Pinpoint the cell where the given text exists, returning its (X, Y) midpoint coordinate. 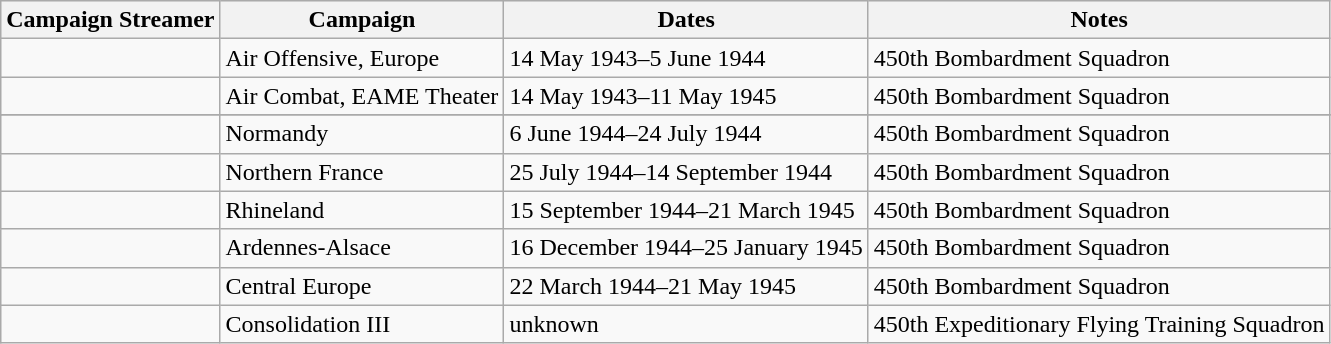
Ardennes-Alsace (362, 248)
Air Combat, EAME Theater (362, 96)
Notes (1099, 20)
22 March 1944–21 May 1945 (686, 286)
14 May 1943–11 May 1945 (686, 96)
Air Offensive, Europe (362, 58)
Campaign (362, 20)
Campaign Streamer (110, 20)
450th Expeditionary Flying Training Squadron (1099, 324)
Northern France (362, 172)
6 June 1944–24 July 1944 (686, 134)
Normandy (362, 134)
Central Europe (362, 286)
Rhineland (362, 210)
unknown (686, 324)
Consolidation III (362, 324)
16 December 1944–25 January 1945 (686, 248)
15 September 1944–21 March 1945 (686, 210)
25 July 1944–14 September 1944 (686, 172)
Dates (686, 20)
14 May 1943–5 June 1944 (686, 58)
